Find where the given text appears and provide that cell's center as (X, Y) coordinate. 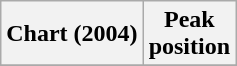
Chart (2004) (72, 34)
Peakposition (189, 34)
